Capture the cell that displays the provided text and extract its [x, y] central coordinate. 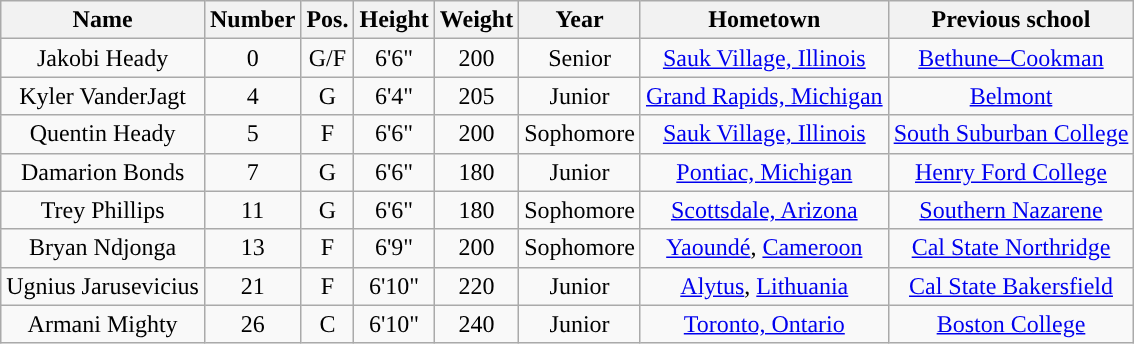
Year [580, 20]
Senior [580, 58]
21 [252, 286]
220 [476, 286]
6'9" [394, 248]
Cal State Northridge [1011, 248]
Hometown [764, 20]
13 [252, 248]
Bryan Ndjonga [103, 248]
Toronto, Ontario [764, 324]
240 [476, 324]
4 [252, 96]
Scottsdale, Arizona [764, 210]
Ugnius Jarusevicius [103, 286]
6'4" [394, 96]
Name [103, 20]
Damarion Bonds [103, 172]
Bethune–Cookman [1011, 58]
Henry Ford College [1011, 172]
205 [476, 96]
C [328, 324]
Boston College [1011, 324]
Cal State Bakersfield [1011, 286]
0 [252, 58]
Weight [476, 20]
Pos. [328, 20]
Armani Mighty [103, 324]
26 [252, 324]
7 [252, 172]
Previous school [1011, 20]
Yaoundé, Cameroon [764, 248]
Grand Rapids, Michigan [764, 96]
11 [252, 210]
Height [394, 20]
Jakobi Heady [103, 58]
5 [252, 134]
G/F [328, 58]
Belmont [1011, 96]
Quentin Heady [103, 134]
Number [252, 20]
Kyler VanderJagt [103, 96]
Trey Phillips [103, 210]
South Suburban College [1011, 134]
Alytus, Lithuania [764, 286]
Pontiac, Michigan [764, 172]
Southern Nazarene [1011, 210]
